Search for the cell housing the specified text and yield its (X, Y) center coordinate. 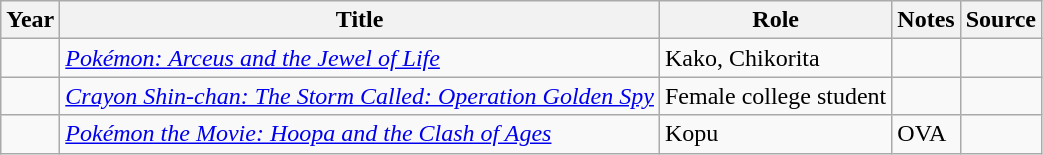
Pokémon the Movie: Hoopa and the Clash of Ages (360, 134)
Title (360, 20)
Source (1000, 20)
Kako, Chikorita (775, 58)
Crayon Shin-chan: The Storm Called: Operation Golden Spy (360, 96)
Notes (926, 20)
OVA (926, 134)
Year (30, 20)
Role (775, 20)
Kopu (775, 134)
Pokémon: Arceus and the Jewel of Life (360, 58)
Female college student (775, 96)
